Find where the given text appears and provide that cell's center as (x, y) coordinate. 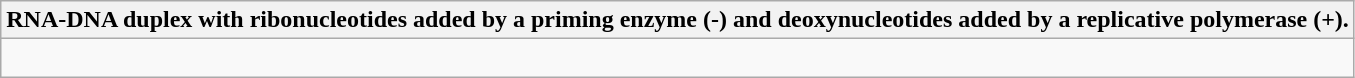
RNA-DNA duplex with ribonucleotides added by a priming enzyme (-) and deoxynucleotides added by a replicative polymerase (+). (678, 20)
